Determine the (x, y) coordinate at the center of the cell enclosing the given text.  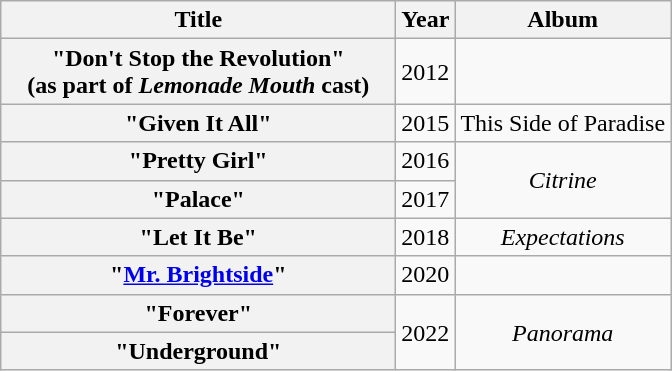
2012 (426, 72)
"Given It All" (198, 123)
Year (426, 20)
"Palace" (198, 199)
Expectations (563, 237)
"Let It Be" (198, 237)
"Mr. Brightside" (198, 275)
2015 (426, 123)
"Pretty Girl" (198, 161)
"Forever" (198, 313)
Panorama (563, 332)
"Don't Stop the Revolution"(as part of Lemonade Mouth cast) (198, 72)
2016 (426, 161)
This Side of Paradise (563, 123)
2022 (426, 332)
"Underground" (198, 351)
Title (198, 20)
2020 (426, 275)
Citrine (563, 180)
2017 (426, 199)
2018 (426, 237)
Album (563, 20)
